Find where the given text appears and provide that cell's center as (x, y) coordinate. 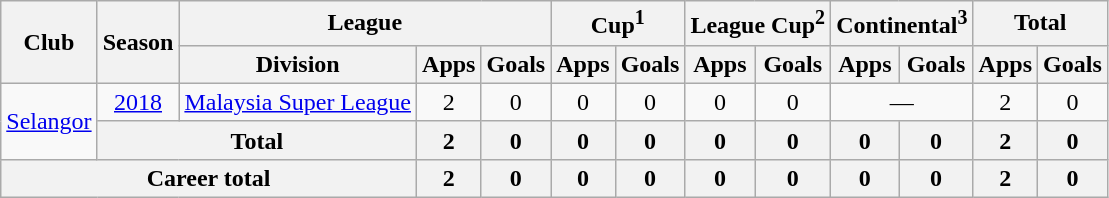
Cup1 (618, 24)
Selangor (49, 121)
— (902, 102)
Division (298, 64)
2018 (138, 102)
Continental3 (902, 24)
League Cup2 (758, 24)
Malaysia Super League (298, 102)
League (365, 24)
Season (138, 42)
Club (49, 42)
Career total (209, 178)
